Output the (X, Y) coordinate of the center of the cell containing the given text.  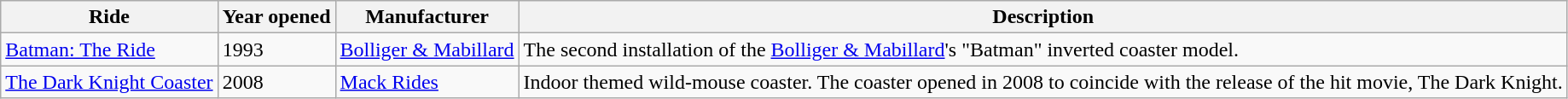
2008 (276, 82)
Description (1042, 17)
Mack Rides (427, 82)
Manufacturer (427, 17)
Bolliger & Mabillard (427, 49)
The second installation of the Bolliger & Mabillard's "Batman" inverted coaster model. (1042, 49)
The Dark Knight Coaster (109, 82)
Ride (109, 17)
Indoor themed wild-mouse coaster. The coaster opened in 2008 to coincide with the release of the hit movie, The Dark Knight. (1042, 82)
Year opened (276, 17)
Batman: The Ride (109, 49)
1993 (276, 49)
